Capture the cell that displays the provided text and extract its (X, Y) central coordinate. 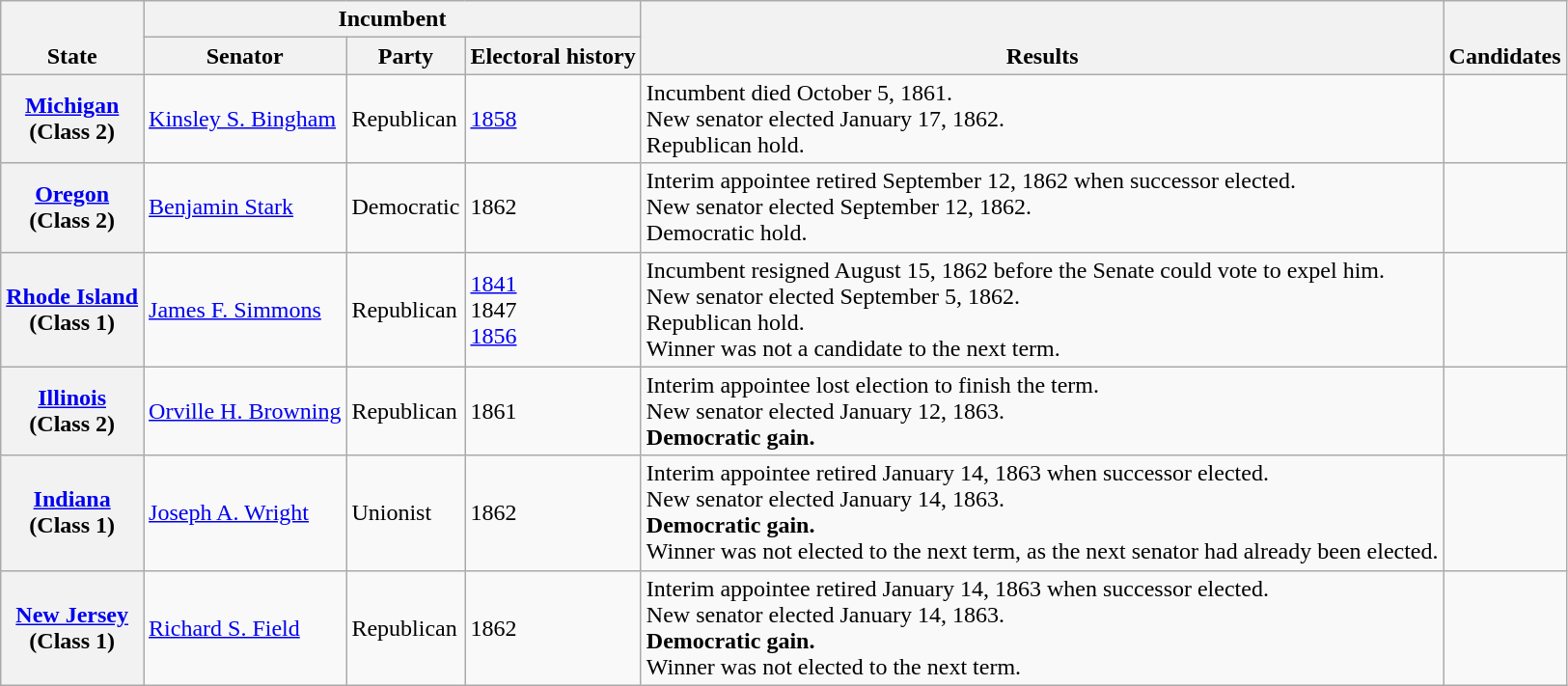
Party (405, 56)
Interim appointee retired September 12, 1862 when successor elected.New senator elected September 12, 1862.Democratic hold. (1042, 207)
State (72, 38)
Kinsley S. Bingham (245, 119)
Democratic (405, 207)
1861 (553, 411)
Illinois(Class 2) (72, 411)
Michigan(Class 2) (72, 119)
Joseph A. Wright (245, 513)
Unionist (405, 513)
New Jersey(Class 1) (72, 627)
Incumbent (393, 19)
1858 (553, 119)
Results (1042, 38)
Richard S. Field (245, 627)
18411847 1856 (553, 309)
Benjamin Stark (245, 207)
Electoral history (553, 56)
Candidates (1505, 38)
Rhode Island(Class 1) (72, 309)
Orville H. Browning (245, 411)
Oregon(Class 2) (72, 207)
James F. Simmons (245, 309)
Indiana(Class 1) (72, 513)
Senator (245, 56)
Interim appointee lost election to finish the term.New senator elected January 12, 1863.Democratic gain. (1042, 411)
Incumbent died October 5, 1861.New senator elected January 17, 1862.Republican hold. (1042, 119)
